Return (x, y) of the center of cell containing provided text 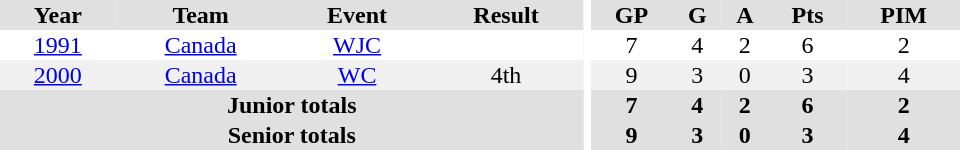
Pts (808, 15)
1991 (58, 45)
A (745, 15)
WC (358, 75)
WJC (358, 45)
2000 (58, 75)
Result (506, 15)
GP (631, 15)
PIM (904, 15)
G (698, 15)
Junior totals (292, 105)
Event (358, 15)
Year (58, 15)
Team (201, 15)
Senior totals (292, 135)
4th (506, 75)
